Output the [x, y] coordinate of the center of the cell containing the given text.  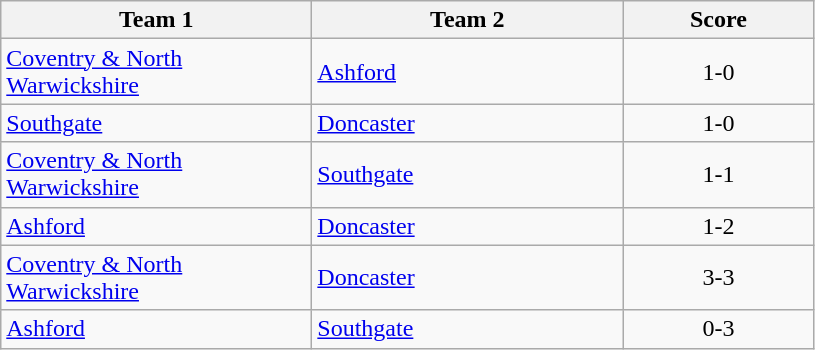
Team 2 [468, 20]
Team 1 [156, 20]
0-3 [718, 329]
3-3 [718, 278]
Score [718, 20]
1-1 [718, 174]
1-2 [718, 226]
